Output the (x, y) coordinate of the center of the cell containing the given text.  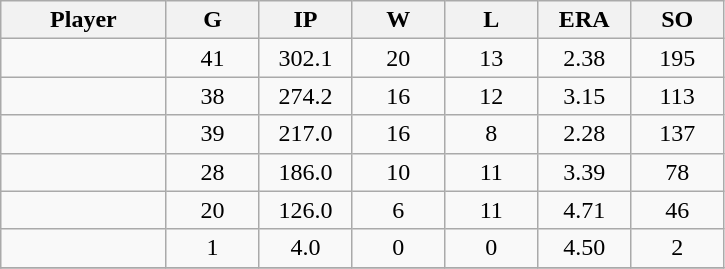
4.50 (584, 248)
2.38 (584, 58)
274.2 (306, 96)
217.0 (306, 134)
2.28 (584, 134)
Player (84, 20)
L (492, 20)
SO (678, 20)
4.0 (306, 248)
2 (678, 248)
10 (398, 172)
1 (212, 248)
IP (306, 20)
195 (678, 58)
38 (212, 96)
137 (678, 134)
6 (398, 210)
46 (678, 210)
G (212, 20)
113 (678, 96)
186.0 (306, 172)
13 (492, 58)
28 (212, 172)
78 (678, 172)
3.39 (584, 172)
ERA (584, 20)
302.1 (306, 58)
W (398, 20)
4.71 (584, 210)
41 (212, 58)
12 (492, 96)
8 (492, 134)
3.15 (584, 96)
39 (212, 134)
126.0 (306, 210)
